Identify which cell holds the provided text, then report its [X, Y] central coordinate. 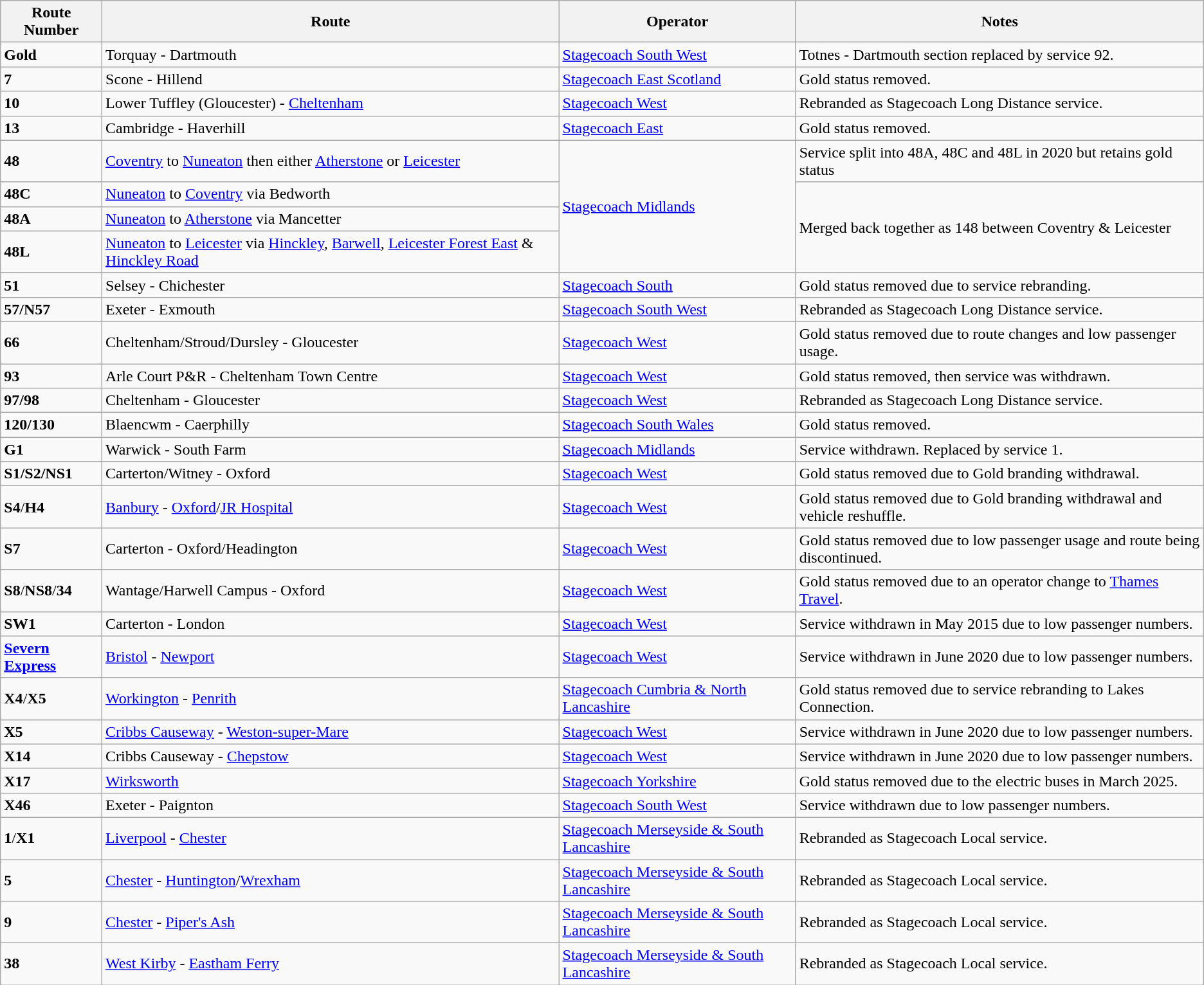
Stagecoach Yorkshire [677, 781]
G1 [51, 449]
Cheltenham - Gloucester [331, 401]
Warwick - South Farm [331, 449]
5 [51, 880]
Gold status removed due to an operator change to Thames Travel. [999, 590]
Totnes - Dartmouth section replaced by service 92. [999, 55]
Stagecoach Cumbria & North Lancashire [677, 698]
Blaencwm - Caerphilly [331, 425]
Notes [999, 22]
48C [51, 194]
48L [51, 252]
Nuneaton to Leicester via Hinckley, Barwell, Leicester Forest East & Hinckley Road [331, 252]
Gold status removed due to Gold branding withdrawal and vehicle reshuffle. [999, 507]
Carterton - London [331, 624]
Liverpool - Chester [331, 838]
57/N57 [51, 309]
Operator [677, 22]
Service withdrawn in May 2015 due to low passenger numbers. [999, 624]
Route Number [51, 22]
Banbury - Oxford/JR Hospital [331, 507]
Severn Express [51, 657]
Gold status removed due to service rebranding. [999, 285]
Torquay - Dartmouth [331, 55]
Workington - Penrith [331, 698]
120/130 [51, 425]
Arle Court P&R - Cheltenham Town Centre [331, 376]
S8/NS8/34 [51, 590]
Gold [51, 55]
66 [51, 342]
38 [51, 964]
Cribbs Causeway - Weston-super-Mare [331, 732]
51 [51, 285]
Gold status removed due to low passenger usage and route being discontinued. [999, 549]
48 [51, 161]
Scone - Hillend [331, 79]
48A [51, 219]
Service withdrawn due to low passenger numbers. [999, 805]
10 [51, 104]
Wirksworth [331, 781]
Stagecoach South [677, 285]
West Kirby - Eastham Ferry [331, 964]
SW1 [51, 624]
Gold status removed, then service was withdrawn. [999, 376]
Cribbs Causeway - Chepstow [331, 756]
Selsey - Chichester [331, 285]
Carterton/Witney - Oxford [331, 474]
Carterton - Oxford/Headington [331, 549]
Lower Tuffley (Gloucester) - Cheltenham [331, 104]
Coventry to Nuneaton then either Atherstone or Leicester [331, 161]
Stagecoach East [677, 128]
9 [51, 922]
Bristol - Newport [331, 657]
Nuneaton to Atherstone via Mancetter [331, 219]
Route [331, 22]
X4/X5 [51, 698]
7 [51, 79]
Chester - Huntington/Wrexham [331, 880]
Gold status removed due to Gold branding withdrawal. [999, 474]
1/X1 [51, 838]
Exeter - Exmouth [331, 309]
Cambridge - Haverhill [331, 128]
S4/H4 [51, 507]
Stagecoach South Wales [677, 425]
Wantage/Harwell Campus - Oxford [331, 590]
Service withdrawn. Replaced by service 1. [999, 449]
X5 [51, 732]
Cheltenham/Stroud/Dursley - Gloucester [331, 342]
Gold status removed due to route changes and low passenger usage. [999, 342]
S7 [51, 549]
Merged back together as 148 between Coventry & Leicester [999, 228]
Exeter - Paignton [331, 805]
S1/S2/NS1 [51, 474]
Gold status removed due to service rebranding to Lakes Connection. [999, 698]
X17 [51, 781]
Service split into 48A, 48C and 48L in 2020 but retains gold status [999, 161]
Nuneaton to Coventry via Bedworth [331, 194]
97/98 [51, 401]
13 [51, 128]
Chester - Piper's Ash [331, 922]
Stagecoach East Scotland [677, 79]
X14 [51, 756]
93 [51, 376]
X46 [51, 805]
Gold status removed due to the electric buses in March 2025. [999, 781]
